Locate the cell with the specified text and output its (X, Y) center coordinate. 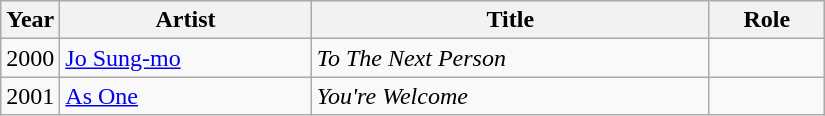
Title (510, 20)
Jo Sung-mo (186, 58)
As One (186, 96)
Year (30, 20)
You're Welcome (510, 96)
To The Next Person (510, 58)
Artist (186, 20)
2001 (30, 96)
2000 (30, 58)
Role (766, 20)
